Return (X, Y) of the center of cell containing provided text 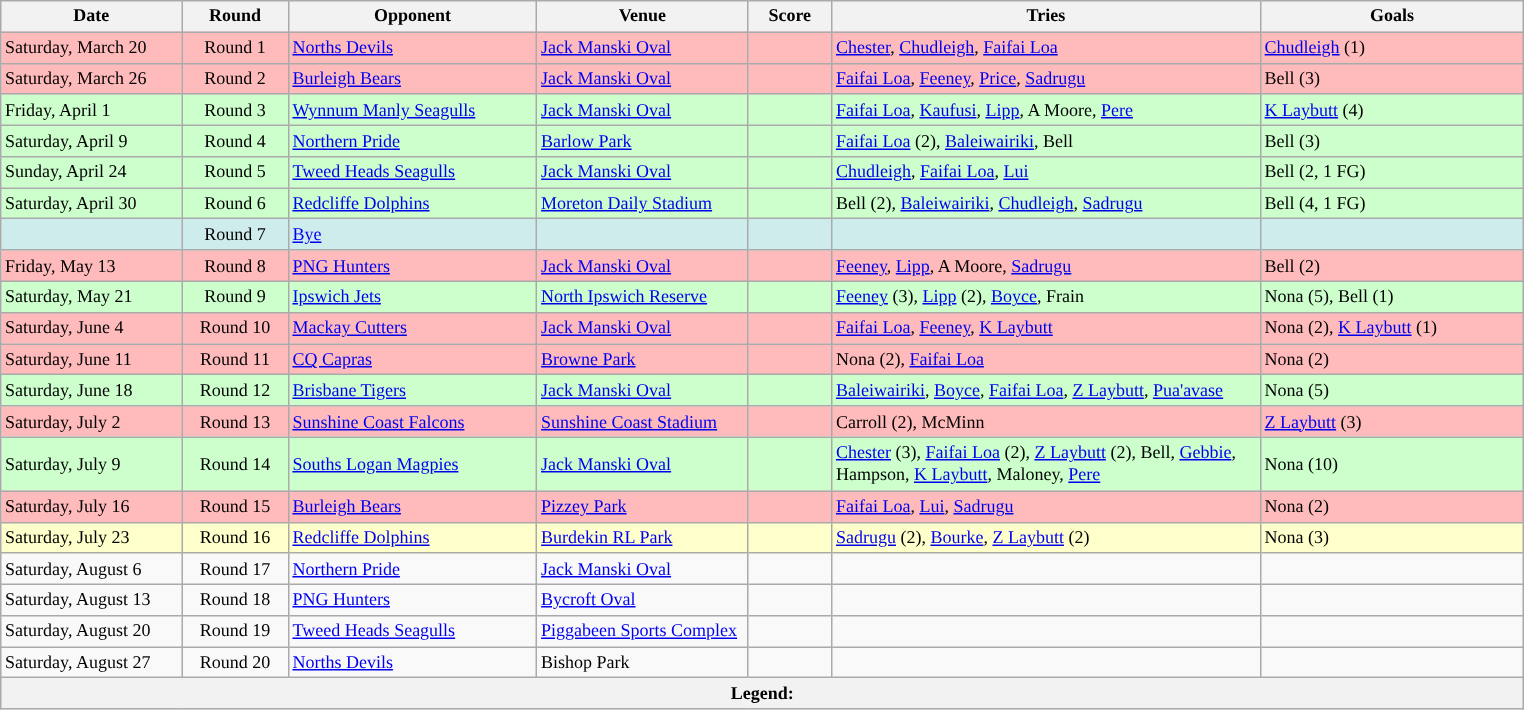
Round 9 (235, 296)
Z Laybutt (3) (1392, 422)
Sunshine Coast Falcons (412, 422)
Saturday, August 20 (92, 632)
Nona (10) (1392, 464)
Souths Logan Magpies (412, 464)
Nona (3) (1392, 538)
Nona (5), Bell (1) (1392, 296)
Friday, April 1 (92, 110)
Round 2 (235, 78)
Chester, Chudleigh, Faifai Loa (1046, 48)
Saturday, March 26 (92, 78)
Saturday, July 9 (92, 464)
Saturday, July 2 (92, 422)
Feeney (3), Lipp (2), Boyce, Frain (1046, 296)
Sadrugu (2), Bourke, Z Laybutt (2) (1046, 538)
Chudleigh, Faifai Loa, Lui (1046, 172)
Bishop Park (642, 662)
Sunshine Coast Stadium (642, 422)
Legend: (762, 694)
Bell (4, 1 FG) (1392, 204)
Baleiwairiki, Boyce, Faifai Loa, Z Laybutt, Pua'avase (1046, 390)
Nona (5) (1392, 390)
Saturday, August 13 (92, 600)
Saturday, July 23 (92, 538)
Round 6 (235, 204)
Nona (2), K Laybutt (1) (1392, 328)
Round 7 (235, 234)
Piggabeen Sports Complex (642, 632)
Round 5 (235, 172)
Brisbane Tigers (412, 390)
Round 8 (235, 266)
Tries (1046, 16)
Bell (2, 1 FG) (1392, 172)
Feeney, Lipp, A Moore, Sadrugu (1046, 266)
Saturday, July 16 (92, 506)
Friday, May 13 (92, 266)
North Ipswich Reserve (642, 296)
Saturday, April 30 (92, 204)
Chudleigh (1) (1392, 48)
Round 17 (235, 568)
Bycroft Oval (642, 600)
Faifai Loa, Feeney, Price, Sadrugu (1046, 78)
Saturday, June 11 (92, 360)
Round 1 (235, 48)
Saturday, March 20 (92, 48)
Round (235, 16)
Browne Park (642, 360)
Faifai Loa, Feeney, K Laybutt (1046, 328)
Sunday, April 24 (92, 172)
Round 3 (235, 110)
Round 16 (235, 538)
Faifai Loa, Kaufusi, Lipp, A Moore, Pere (1046, 110)
Pizzey Park (642, 506)
Saturday, May 21 (92, 296)
Saturday, August 27 (92, 662)
Saturday, June 18 (92, 390)
Ipswich Jets (412, 296)
Round 19 (235, 632)
CQ Capras (412, 360)
Saturday, April 9 (92, 140)
Venue (642, 16)
Chester (3), Faifai Loa (2), Z Laybutt (2), Bell, Gebbie, Hampson, K Laybutt, Maloney, Pere (1046, 464)
K Laybutt (4) (1392, 110)
Round 15 (235, 506)
Bell (2), Baleiwairiki, Chudleigh, Sadrugu (1046, 204)
Nona (2), Faifai Loa (1046, 360)
Goals (1392, 16)
Bye (412, 234)
Mackay Cutters (412, 328)
Wynnum Manly Seagulls (412, 110)
Faifai Loa, Lui, Sadrugu (1046, 506)
Round 4 (235, 140)
Bell (2) (1392, 266)
Round 20 (235, 662)
Round 18 (235, 600)
Moreton Daily Stadium (642, 204)
Opponent (412, 16)
Round 13 (235, 422)
Barlow Park (642, 140)
Round 12 (235, 390)
Round 11 (235, 360)
Date (92, 16)
Score (790, 16)
Saturday, June 4 (92, 328)
Faifai Loa (2), Baleiwairiki, Bell (1046, 140)
Carroll (2), McMinn (1046, 422)
Round 14 (235, 464)
Saturday, August 6 (92, 568)
Round 10 (235, 328)
Burdekin RL Park (642, 538)
